Capture the cell that displays the provided text and extract its (X, Y) central coordinate. 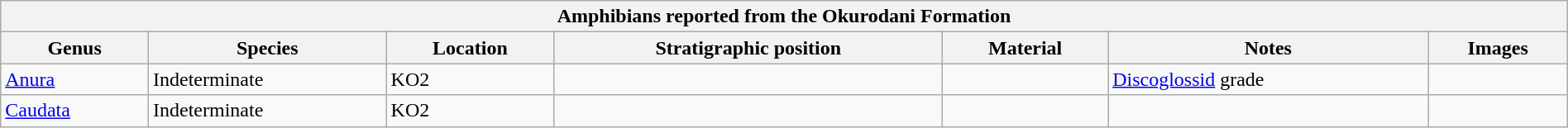
Caudata (74, 111)
Material (1025, 48)
Anura (74, 79)
Images (1498, 48)
Discoglossid grade (1269, 79)
Amphibians reported from the Okurodani Formation (784, 17)
Notes (1269, 48)
Stratigraphic position (748, 48)
Location (470, 48)
Species (267, 48)
Genus (74, 48)
